Return the (x, y) coordinate for the center point of the cell that contains the specified text.  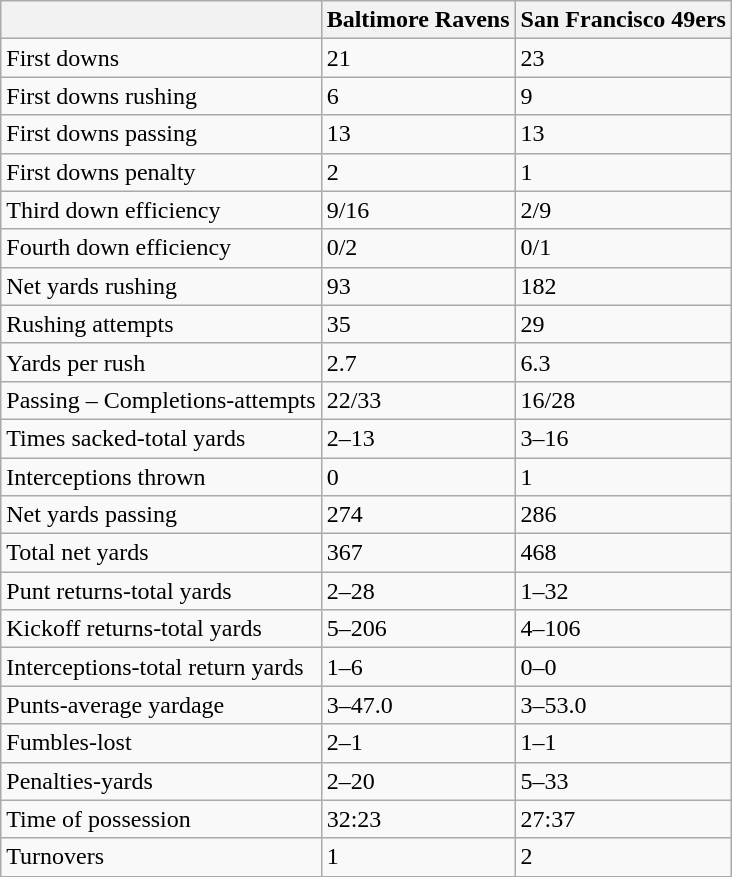
First downs penalty (161, 172)
Net yards rushing (161, 286)
First downs rushing (161, 96)
0–0 (623, 667)
Net yards passing (161, 515)
2–20 (418, 781)
San Francisco 49ers (623, 20)
0/2 (418, 248)
2–13 (418, 438)
0 (418, 477)
Passing – Completions-attempts (161, 400)
Third down efficiency (161, 210)
Total net yards (161, 553)
Kickoff returns-total yards (161, 629)
21 (418, 58)
367 (418, 553)
Fourth down efficiency (161, 248)
2/9 (623, 210)
32:23 (418, 819)
Fumbles-lost (161, 743)
6 (418, 96)
0/1 (623, 248)
93 (418, 286)
5–206 (418, 629)
3–16 (623, 438)
2.7 (418, 362)
23 (623, 58)
3–53.0 (623, 705)
6.3 (623, 362)
4–106 (623, 629)
5–33 (623, 781)
Turnovers (161, 857)
Punt returns-total yards (161, 591)
274 (418, 515)
1–6 (418, 667)
9/16 (418, 210)
Baltimore Ravens (418, 20)
1–1 (623, 743)
Rushing attempts (161, 324)
286 (623, 515)
468 (623, 553)
182 (623, 286)
3–47.0 (418, 705)
Yards per rush (161, 362)
First downs passing (161, 134)
Times sacked-total yards (161, 438)
35 (418, 324)
Punts-average yardage (161, 705)
Interceptions thrown (161, 477)
First downs (161, 58)
16/28 (623, 400)
22/33 (418, 400)
27:37 (623, 819)
29 (623, 324)
9 (623, 96)
Interceptions-total return yards (161, 667)
2–1 (418, 743)
2–28 (418, 591)
Time of possession (161, 819)
1–32 (623, 591)
Penalties-yards (161, 781)
